Locate the cell with the specified text and output its (X, Y) center coordinate. 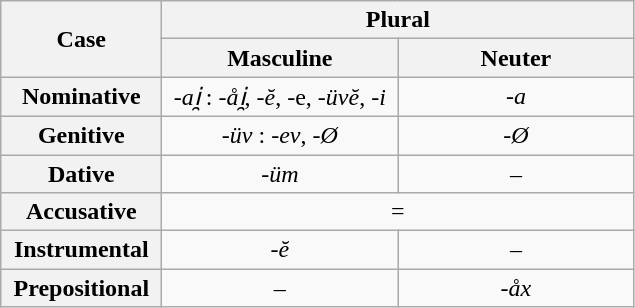
Case (82, 39)
Nominative (82, 97)
-ĕ (280, 250)
Prepositional (82, 288)
-ai̯ : -åi̯, -ĕ, -e, -üvĕ, -i (280, 97)
Neuter (516, 58)
Dative (82, 173)
Accusative (82, 212)
-Ø (516, 135)
-a (516, 97)
-üm (280, 173)
= (398, 212)
Genitive (82, 135)
Masculine (280, 58)
Plural (398, 20)
-üv : -ev, -Ø (280, 135)
-åх (516, 288)
Instrumental (82, 250)
